Capture the cell that displays the provided text and extract its [X, Y] central coordinate. 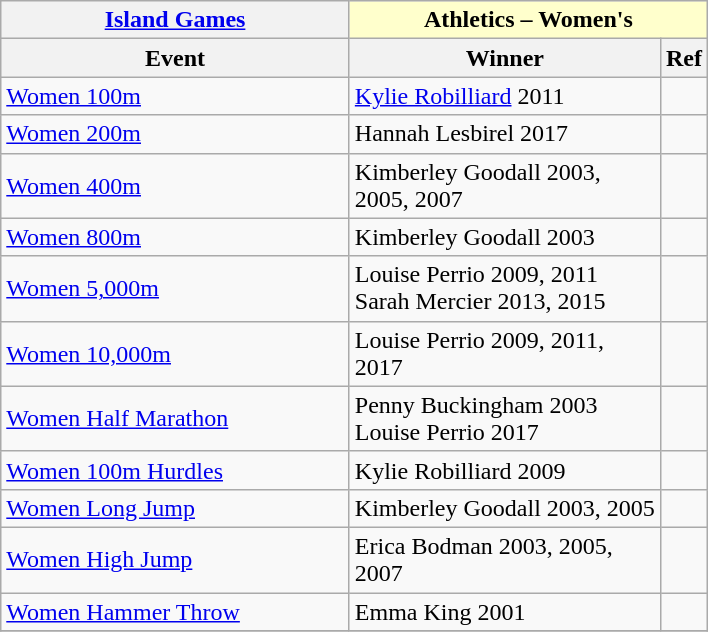
Island Games [176, 20]
Women 10,000m [176, 354]
Athletics – Women's [528, 20]
Women 200m [176, 134]
Women Half Marathon [176, 418]
Winner [504, 58]
Women 100m [176, 96]
Women High Jump [176, 560]
Event [176, 58]
Women 5,000m [176, 288]
Erica Bodman 2003, 2005, 2007 [504, 560]
Women Hammer Throw [176, 611]
Louise Perrio 2009, 2011, 2017 [504, 354]
Kimberley Goodall 2003 [504, 237]
Kylie Robilliard 2009 [504, 470]
Women 400m [176, 186]
Women 100m Hurdles [176, 470]
Penny Buckingham 2003 Louise Perrio 2017 [504, 418]
Kylie Robilliard 2011 [504, 96]
Emma King 2001 [504, 611]
Women Long Jump [176, 508]
Kimberley Goodall 2003, 2005, 2007 [504, 186]
Louise Perrio 2009, 2011 Sarah Mercier 2013, 2015 [504, 288]
Ref [684, 58]
Hannah Lesbirel 2017 [504, 134]
Kimberley Goodall 2003, 2005 [504, 508]
Women 800m [176, 237]
